Detect which cell encompasses the target text, then output its [x, y] center coordinate. 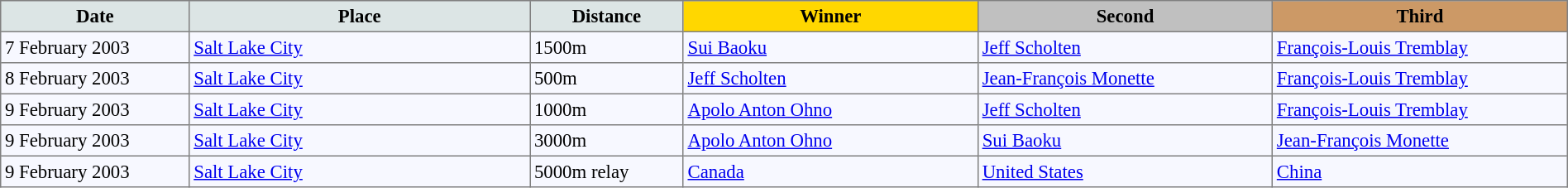
Place [360, 17]
500m [607, 79]
Second [1125, 17]
1500m [607, 47]
Distance [607, 17]
7 February 2003 [95, 47]
Date [95, 17]
China [1421, 171]
5000m relay [607, 171]
8 February 2003 [95, 79]
1000m [607, 109]
Third [1421, 17]
3000m [607, 141]
Winner [830, 17]
United States [1125, 171]
Canada [830, 171]
